Determine the [X, Y] coordinate at the center of the cell enclosing the given text.  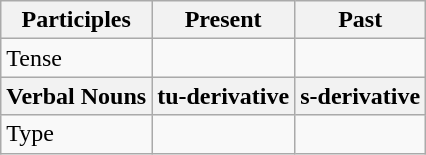
tu-derivative [224, 96]
Type [76, 134]
Present [224, 20]
Tense [76, 58]
s-derivative [360, 96]
Past [360, 20]
Verbal Nouns [76, 96]
Participles [76, 20]
